Capture the cell that displays the provided text and extract its (x, y) central coordinate. 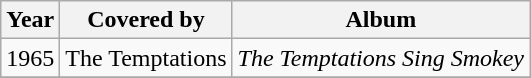
The Temptations (146, 58)
The Temptations Sing Smokey (380, 58)
Album (380, 20)
Year (30, 20)
1965 (30, 58)
Covered by (146, 20)
